Locate the cell with the specified text and output its (x, y) center coordinate. 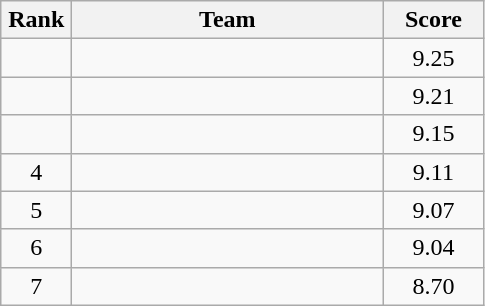
6 (36, 248)
4 (36, 172)
7 (36, 286)
9.07 (434, 210)
9.15 (434, 134)
5 (36, 210)
Score (434, 20)
9.04 (434, 248)
Rank (36, 20)
9.21 (434, 96)
9.11 (434, 172)
9.25 (434, 58)
Team (228, 20)
8.70 (434, 286)
